Return [X, Y] of the center of cell containing provided text 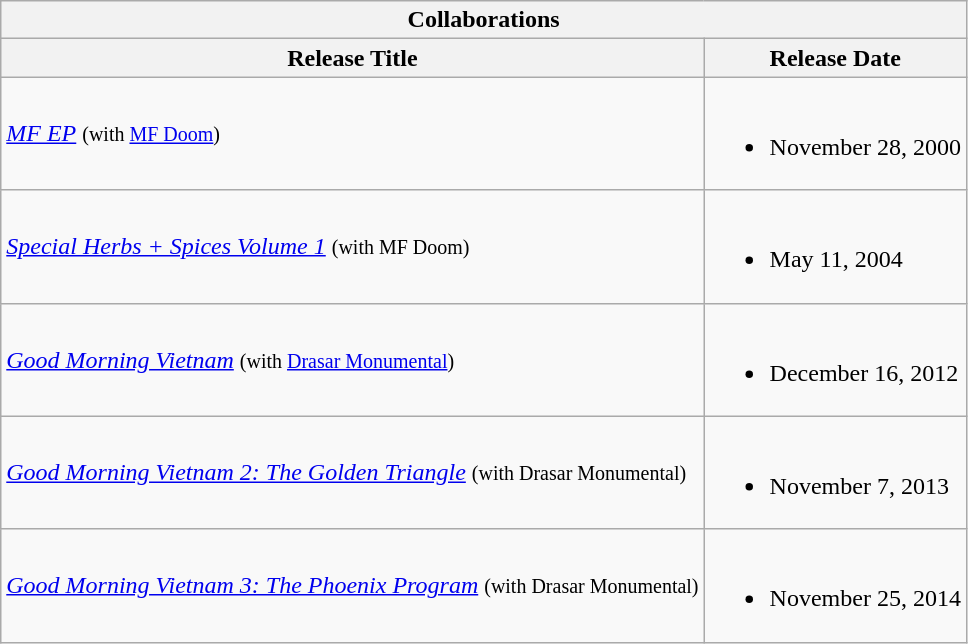
November 28, 2000 [835, 134]
Release Title [352, 58]
November 7, 2013 [835, 472]
Release Date [835, 58]
Good Morning Vietnam 2: The Golden Triangle (with Drasar Monumental) [352, 472]
May 11, 2004 [835, 246]
Good Morning Vietnam 3: The Phoenix Program (with Drasar Monumental) [352, 586]
December 16, 2012 [835, 360]
MF EP (with MF Doom) [352, 134]
November 25, 2014 [835, 586]
Special Herbs + Spices Volume 1 (with MF Doom) [352, 246]
Good Morning Vietnam (with Drasar Monumental) [352, 360]
Collaborations [484, 20]
